For the text-containing cell, return its midpoint in [x, y] coordinate format. 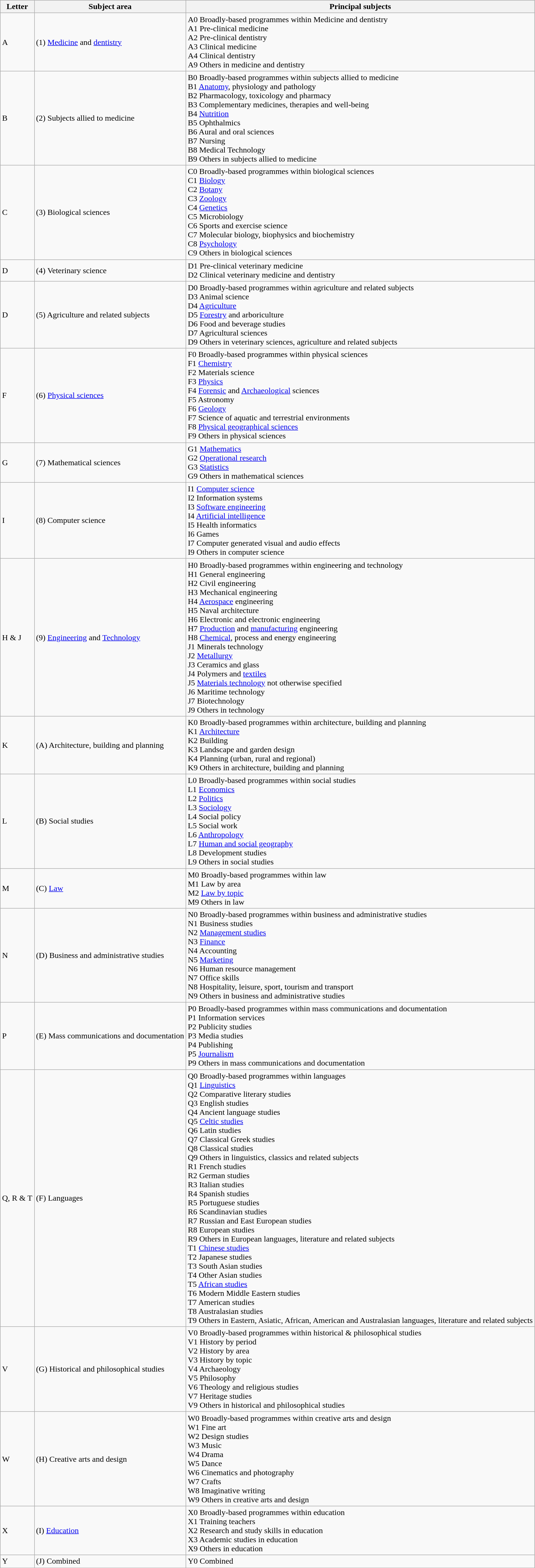
Q, R & T [17, 1198]
(9) Engineering and Technology [110, 637]
H & J [17, 637]
(B) Social studies [110, 821]
(8) Computer science [110, 520]
N [17, 955]
G [17, 463]
(J) Combined [110, 1561]
(D) Business and administrative studies [110, 955]
(1) Medicine and dentistry [110, 42]
Letter [17, 7]
L [17, 821]
Principal subjects [360, 7]
(3) Biological sciences [110, 213]
V [17, 1369]
(4) Veterinary science [110, 270]
(I) Education [110, 1530]
K [17, 745]
(6) Physical sciences [110, 396]
(5) Agriculture and related subjects [110, 315]
(F) Languages [110, 1198]
P [17, 1036]
Subject area [110, 7]
G1 Mathematics G2 Operational research G3 Statistics G9 Others in mathematical sciences [360, 463]
(C) Law [110, 888]
M [17, 888]
Y0 Combined [360, 1561]
(H) Creative arts and design [110, 1459]
I [17, 520]
Y [17, 1561]
(A) Architecture, building and planning [110, 745]
W [17, 1459]
(E) Mass communications and documentation [110, 1036]
C [17, 213]
B [17, 118]
F [17, 396]
(G) Historical and philosophical studies [110, 1369]
(7) Mathematical sciences [110, 463]
M0 Broadly-based programmes within law M1 Law by area M2 Law by topic M9 Others in law [360, 888]
A [17, 42]
(2) Subjects allied to medicine [110, 118]
X [17, 1530]
D1 Pre-clinical veterinary medicine D2 Clinical veterinary medicine and dentistry [360, 270]
